Provide the (X, Y) coordinate of the cell's center where the given text is located.  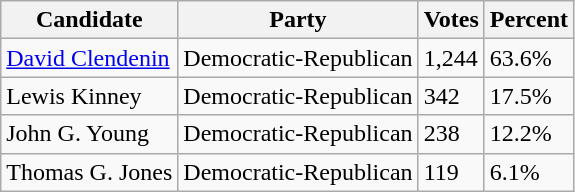
David Clendenin (90, 58)
63.6% (528, 58)
342 (451, 96)
Candidate (90, 20)
Votes (451, 20)
119 (451, 172)
238 (451, 134)
John G. Young (90, 134)
Lewis Kinney (90, 96)
12.2% (528, 134)
Percent (528, 20)
Thomas G. Jones (90, 172)
6.1% (528, 172)
Party (298, 20)
1,244 (451, 58)
17.5% (528, 96)
